Return the (x, y) coordinate for the center point of the cell that contains the specified text.  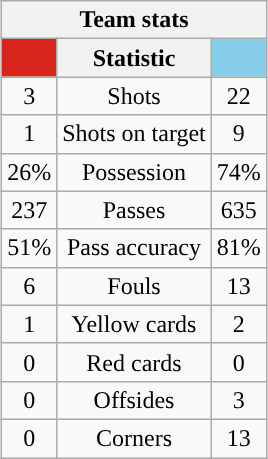
9 (238, 134)
Statistic (134, 58)
22 (238, 96)
81% (238, 248)
Possession (134, 172)
51% (30, 248)
Shots on target (134, 134)
Shots (134, 96)
Fouls (134, 286)
74% (238, 172)
26% (30, 172)
2 (238, 324)
Red cards (134, 362)
Team stats (134, 20)
Corners (134, 438)
237 (30, 210)
Passes (134, 210)
6 (30, 286)
Pass accuracy (134, 248)
635 (238, 210)
Yellow cards (134, 324)
Offsides (134, 400)
